Pinpoint the cell where the given text exists, returning its [x, y] midpoint coordinate. 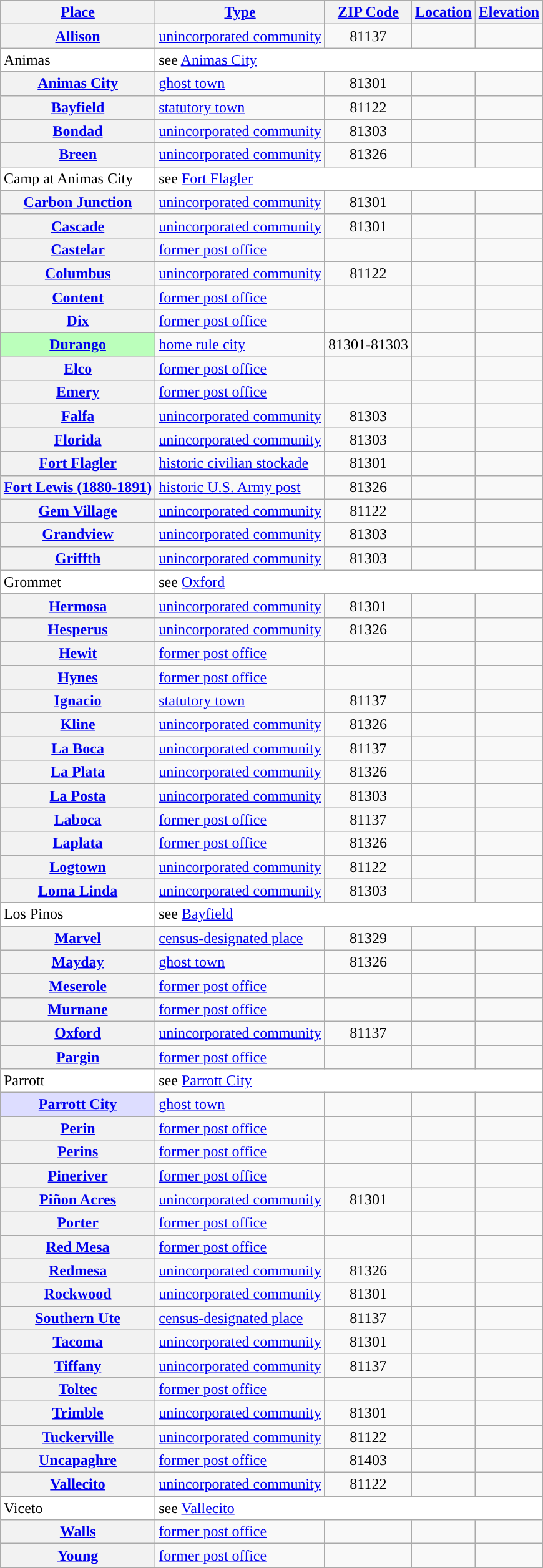
Perins [77, 1152]
81301-81303 [368, 345]
Parrott [77, 1081]
Emery [77, 392]
Content [77, 298]
Dix [77, 321]
Trimble [77, 1413]
Allison [77, 36]
Elco [77, 369]
Vallecito [77, 1484]
Carbon Junction [77, 202]
see Oxford [350, 582]
Ignacio [77, 701]
Type [240, 12]
Parrott City [77, 1105]
81403 [368, 1461]
Grommet [77, 582]
Gem Village [77, 511]
Hynes [77, 677]
Logtown [77, 867]
La Boca [77, 748]
Mayday [77, 962]
Viceto [77, 1508]
see Bayfield [350, 914]
ZIP Code [368, 12]
Young [77, 1556]
Kline [77, 725]
Hewit [77, 653]
see Vallecito [350, 1508]
81329 [368, 938]
Breen [77, 155]
Walls [77, 1532]
Southern Ute [77, 1318]
Bondad [77, 131]
Durango [77, 345]
Columbus [77, 273]
Uncapaghre [77, 1461]
Toltec [77, 1389]
Griffth [77, 558]
Cascade [77, 226]
Location [443, 12]
Florida [77, 440]
Fort Lewis (1880-1891) [77, 487]
Piñon Acres [77, 1199]
see Animas City [350, 60]
Animas [77, 60]
Grandview [77, 535]
see Fort Flagler [350, 178]
Murnane [77, 1009]
Bayfield [77, 107]
La Posta [77, 796]
Rockwood [77, 1294]
Fort Flagler [77, 463]
Laplata [77, 843]
La Plata [77, 772]
see Parrott City [350, 1081]
Meserole [77, 985]
Los Pinos [77, 914]
Perin [77, 1128]
Castelar [77, 249]
Place [77, 12]
Loma Linda [77, 891]
Porter [77, 1223]
Animas City [77, 84]
Pineriver [77, 1176]
Marvel [77, 938]
Oxford [77, 1033]
Red Mesa [77, 1247]
Tacoma [77, 1342]
Hermosa [77, 606]
Camp at Animas City [77, 178]
Hesperus [77, 629]
Laboca [77, 820]
Tiffany [77, 1365]
Elevation [509, 12]
Tuckerville [77, 1436]
Redmesa [77, 1270]
historic U.S. Army post [240, 487]
home rule city [240, 345]
historic civilian stockade [240, 463]
Pargin [77, 1057]
Falfa [77, 416]
